Output the (x, y) coordinate of the center of the cell containing the given text.  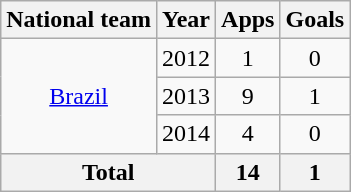
4 (248, 134)
2012 (186, 58)
9 (248, 96)
Total (108, 172)
2014 (186, 134)
Apps (248, 20)
Goals (315, 20)
2013 (186, 96)
14 (248, 172)
National team (79, 20)
Year (186, 20)
Brazil (79, 96)
